Identify which cell holds the provided text, then report its [X, Y] central coordinate. 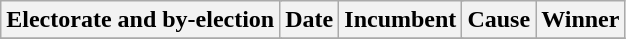
Cause [499, 20]
Electorate and by-election [140, 20]
Incumbent [400, 20]
Date [310, 20]
Winner [580, 20]
